Detect which cell encompasses the target text, then output its (x, y) center coordinate. 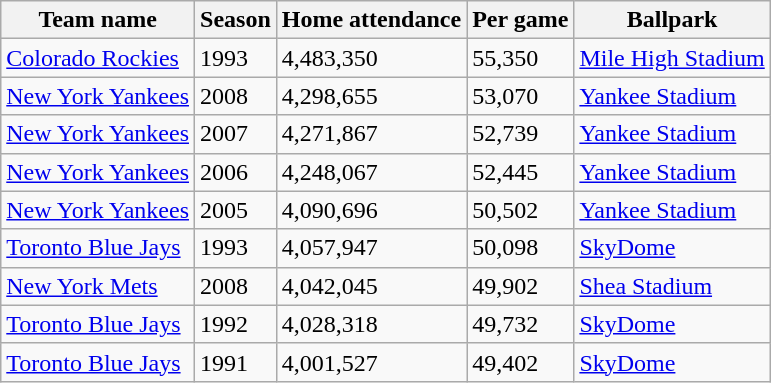
4,483,350 (371, 58)
4,271,867 (371, 134)
Colorado Rockies (98, 58)
4,298,655 (371, 96)
4,042,045 (371, 286)
4,090,696 (371, 210)
52,739 (520, 134)
49,732 (520, 324)
Ballpark (672, 20)
Home attendance (371, 20)
New York Mets (98, 286)
50,098 (520, 248)
Mile High Stadium (672, 58)
Team name (98, 20)
Per game (520, 20)
49,402 (520, 362)
55,350 (520, 58)
1991 (236, 362)
50,502 (520, 210)
2006 (236, 172)
4,248,067 (371, 172)
Shea Stadium (672, 286)
53,070 (520, 96)
4,057,947 (371, 248)
2007 (236, 134)
2005 (236, 210)
52,445 (520, 172)
4,028,318 (371, 324)
4,001,527 (371, 362)
Season (236, 20)
1992 (236, 324)
49,902 (520, 286)
